Provide the (x, y) coordinate of the cell's center where the given text is located.  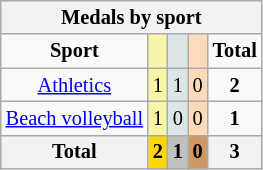
Sport (74, 51)
Athletics (74, 85)
Beach volleyball (74, 118)
3 (235, 152)
Medals by sport (132, 17)
